Return (x, y) of the center of cell containing provided text 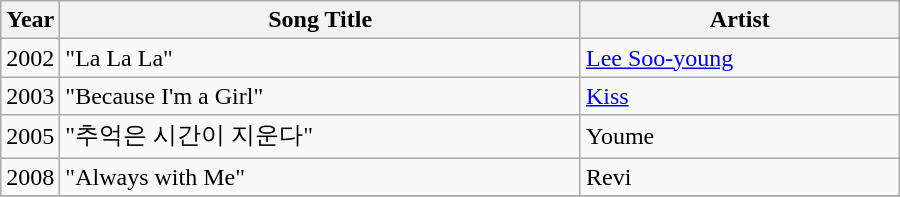
"Because I'm a Girl" (320, 96)
2002 (30, 58)
"Always with Me" (320, 177)
Lee Soo-young (740, 58)
Kiss (740, 96)
Year (30, 20)
Song Title (320, 20)
"추억은 시간이 지운다" (320, 136)
Artist (740, 20)
Revi (740, 177)
"La La La" (320, 58)
2003 (30, 96)
2005 (30, 136)
2008 (30, 177)
Youme (740, 136)
